Locate the cell with the specified text and output its [x, y] center coordinate. 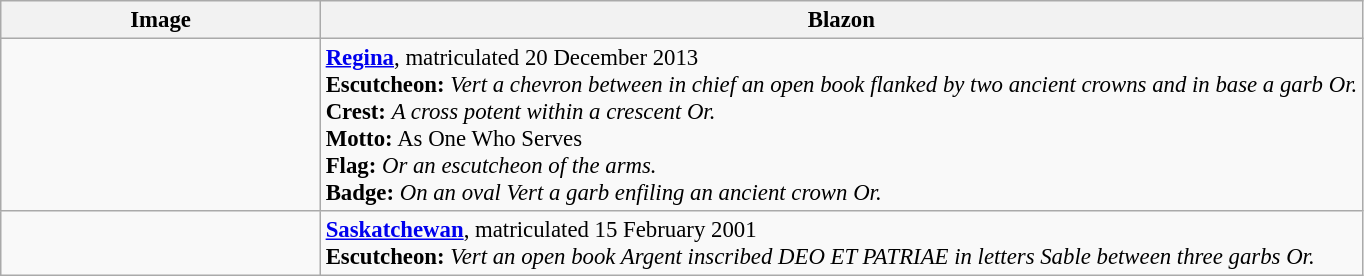
Saskatchewan, matriculated 15 February 2001Escutcheon: Vert an open book Argent inscribed DEO ET PATRIAE in letters Sable between three garbs Or. [841, 244]
Image [161, 20]
Blazon [841, 20]
